Identify which cell holds the provided text, then report its (X, Y) central coordinate. 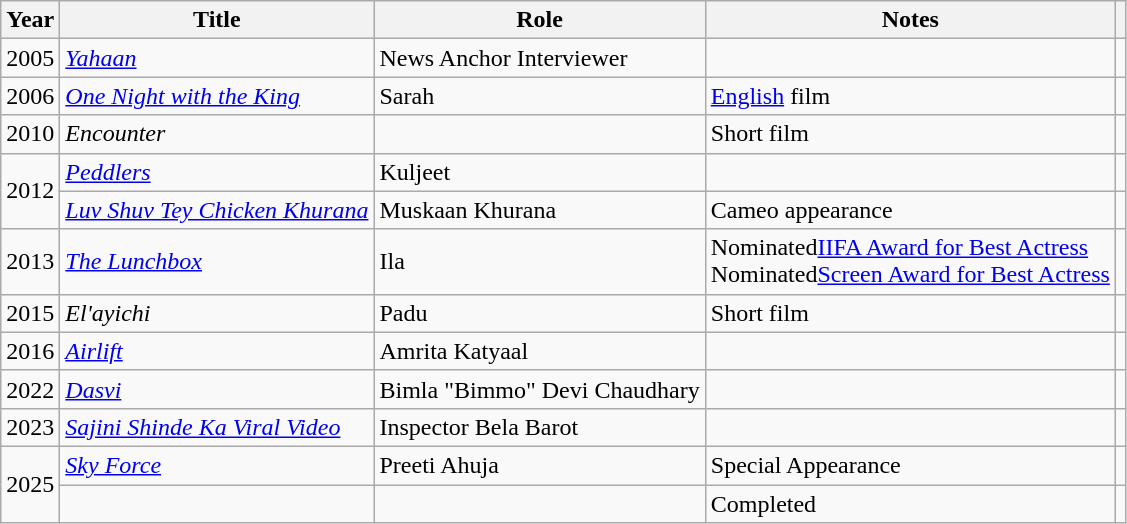
News Anchor Interviewer (540, 58)
Luv Shuv Tey Chicken Khurana (217, 210)
Inspector Bela Barot (540, 427)
Airlift (217, 351)
Sajini Shinde Ka Viral Video (217, 427)
Bimla "Bimmo" Devi Chaudhary (540, 389)
2025 (30, 484)
Sarah (540, 96)
2013 (30, 262)
Ila (540, 262)
One Night with the King (217, 96)
The Lunchbox (217, 262)
Sky Force (217, 465)
2015 (30, 313)
Yahaan (217, 58)
Notes (910, 20)
2005 (30, 58)
2006 (30, 96)
Completed (910, 503)
NominatedIIFA Award for Best ActressNominatedScreen Award for Best Actress (910, 262)
Cameo appearance (910, 210)
English film (910, 96)
Kuljeet (540, 172)
Encounter (217, 134)
2023 (30, 427)
Padu (540, 313)
Amrita Katyaal (540, 351)
Year (30, 20)
Title (217, 20)
2022 (30, 389)
2010 (30, 134)
Peddlers (217, 172)
El'ayichi (217, 313)
2016 (30, 351)
Preeti Ahuja (540, 465)
Role (540, 20)
Dasvi (217, 389)
Muskaan Khurana (540, 210)
Special Appearance (910, 465)
2012 (30, 191)
